Determine the [x, y] coordinate at the center of the cell enclosing the given text.  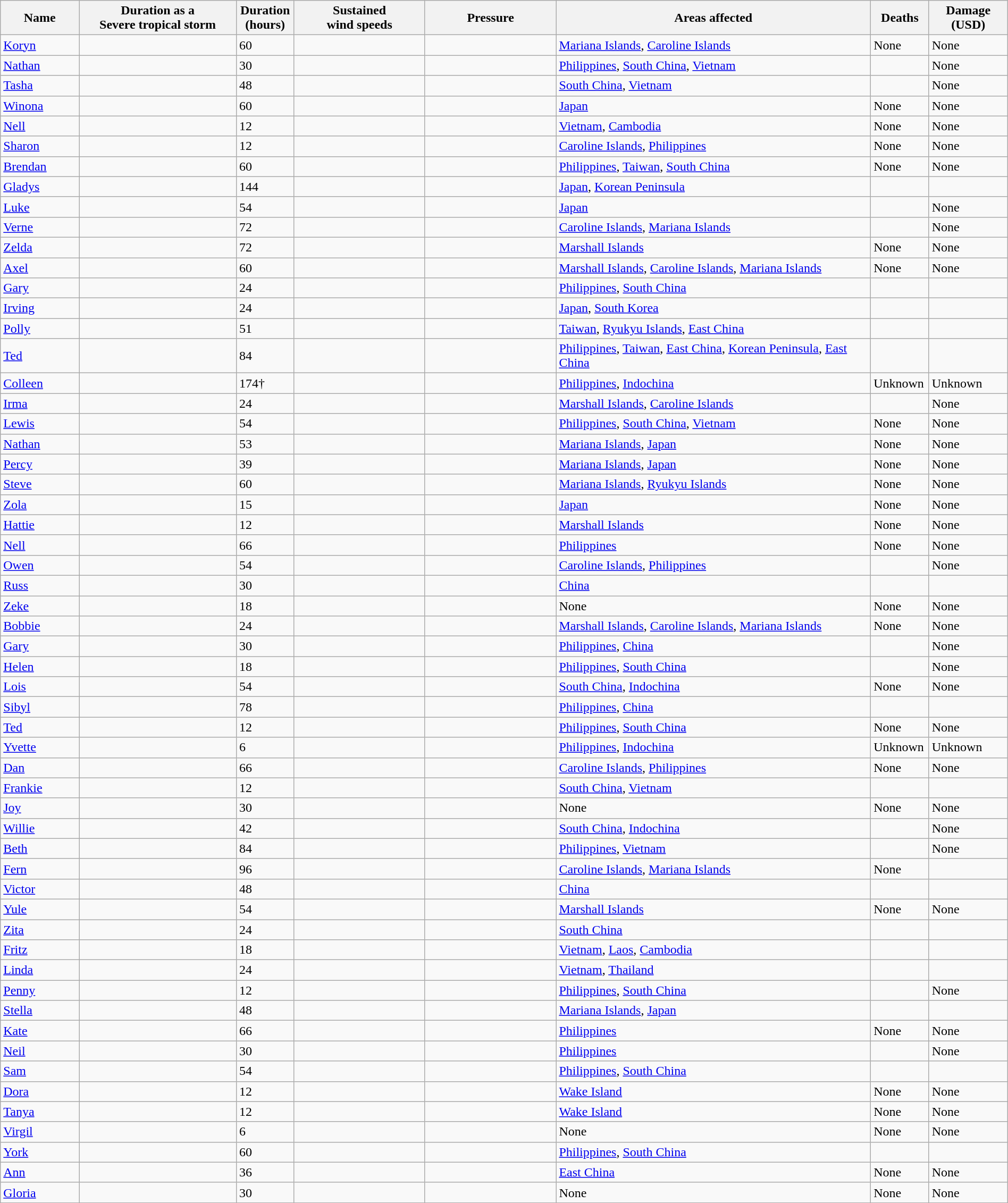
Frankie [40, 788]
Verne [40, 227]
Hattie [40, 525]
Vietnam, Thailand [713, 970]
Irma [40, 403]
Bobbie [40, 626]
53 [265, 444]
Mariana Islands, Ryukyu Islands [713, 484]
Owen [40, 565]
Taiwan, Ryukyu Islands, East China [713, 329]
Dora [40, 1091]
Gladys [40, 187]
51 [265, 329]
Philippines, Taiwan, South China [713, 166]
36 [265, 1172]
Mariana Islands, Caroline Islands [713, 45]
Duration as aSevere tropical storm [158, 18]
Tasha [40, 86]
Luke [40, 207]
Ann [40, 1172]
Dan [40, 768]
Stella [40, 1011]
Philippines, Vietnam [713, 848]
Lois [40, 687]
Fritz [40, 950]
Name [40, 18]
Irving [40, 308]
174† [265, 383]
15 [265, 504]
42 [265, 828]
Neil [40, 1051]
Steve [40, 484]
Helen [40, 667]
Willie [40, 828]
Vietnam, Cambodia [713, 126]
Duration(hours) [265, 18]
96 [265, 869]
Percy [40, 464]
Pressure [490, 18]
Lewis [40, 424]
Japan, South Korea [713, 308]
Marshall Islands, Caroline Islands [713, 403]
Kate [40, 1031]
Zelda [40, 247]
Sustainedwind speeds [359, 18]
Sharon [40, 146]
Colleen [40, 383]
Yvette [40, 747]
78 [265, 707]
Gloria [40, 1192]
Zita [40, 930]
East China [713, 1172]
Japan, Korean Peninsula [713, 187]
Russ [40, 585]
Yule [40, 909]
Victor [40, 889]
York [40, 1152]
Sam [40, 1071]
Joy [40, 808]
Philippines, Taiwan, East China, Korean Peninsula, East China [713, 356]
Tanya [40, 1112]
Linda [40, 970]
Sibyl [40, 707]
39 [265, 464]
Beth [40, 848]
Brendan [40, 166]
144 [265, 187]
Winona [40, 106]
Axel [40, 267]
Vietnam, Laos, Cambodia [713, 950]
Deaths [900, 18]
Fern [40, 869]
Penny [40, 990]
Virgil [40, 1132]
South China [713, 930]
Polly [40, 329]
Zola [40, 504]
Damage(USD) [968, 18]
Koryn [40, 45]
Zeke [40, 605]
Areas affected [713, 18]
